Identify which cell holds the provided text, then report its [x, y] central coordinate. 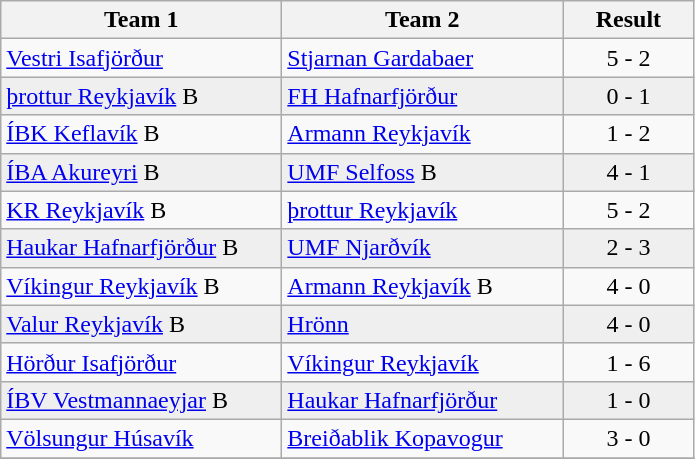
Vestri Isafjörður [142, 58]
3 - 0 [628, 438]
1 - 6 [628, 362]
UMF Njarðvík [422, 248]
Völsungur Húsavík [142, 438]
UMF Selfoss B [422, 172]
ÍBK Keflavík B [142, 134]
Result [628, 20]
Armann Reykjavík [422, 134]
0 - 1 [628, 96]
2 - 3 [628, 248]
Haukar Hafnarfjörður [422, 400]
Víkingur Reykjavík [422, 362]
þrottur Reykjavík B [142, 96]
Stjarnan Gardabaer [422, 58]
ÍBA Akureyri B [142, 172]
Team 2 [422, 20]
Team 1 [142, 20]
Valur Reykjavík B [142, 324]
Hörður Isafjörður [142, 362]
ÍBV Vestmannaeyjar B [142, 400]
Hrönn [422, 324]
Haukar Hafnarfjörður B [142, 248]
KR Reykjavík B [142, 210]
þrottur Reykjavík [422, 210]
FH Hafnarfjörður [422, 96]
1 - 2 [628, 134]
4 - 1 [628, 172]
Armann Reykjavík B [422, 286]
1 - 0 [628, 400]
Víkingur Reykjavík B [142, 286]
Breiðablik Kopavogur [422, 438]
